Identify which cell holds the provided text, then report its (x, y) central coordinate. 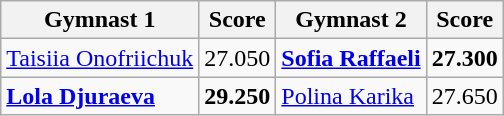
29.250 (238, 96)
Lola Djuraeva (100, 96)
Taisiia Onofriichuk (100, 58)
Polina Karika (351, 96)
27.050 (238, 58)
Gymnast 1 (100, 20)
27.650 (464, 96)
Gymnast 2 (351, 20)
27.300 (464, 58)
Sofia Raffaeli (351, 58)
